From the cell containing the given text, extract its center point as [x, y] coordinate. 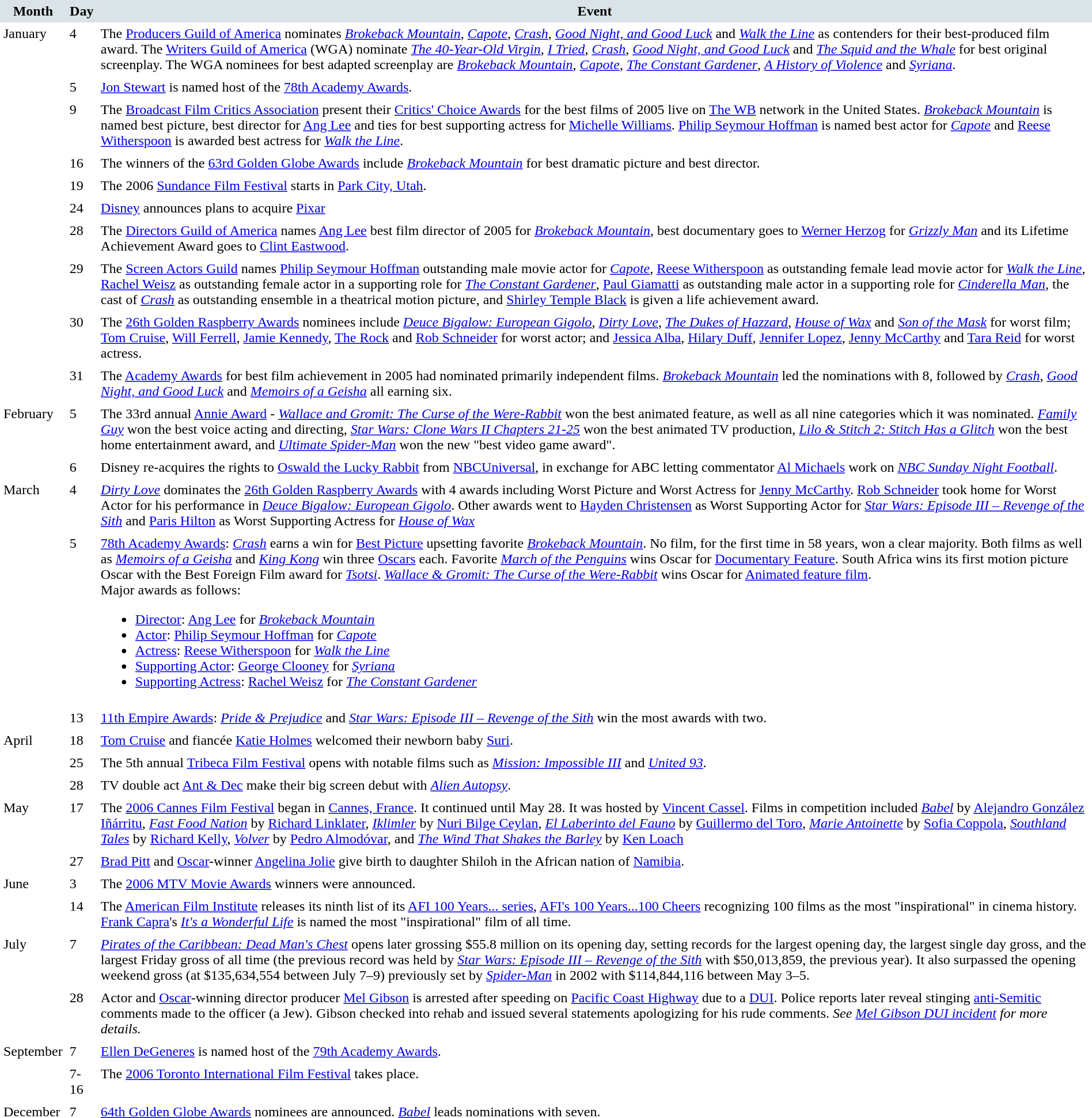
March [33, 604]
Jon Stewart is named host of the 78th Academy Awards. [594, 88]
24 [82, 209]
11th Empire Awards: Pride & Prejudice and Star Wars: Episode III – Revenge of the Sith win the most awards with two. [594, 718]
June [33, 903]
25 [82, 763]
September [33, 1070]
The 2006 Toronto International Film Festival takes place. [594, 1082]
The 5th annual Tribeca Film Festival opens with notable films such as Mission: Impossible III and United 93. [594, 763]
17 [82, 824]
13 [82, 718]
30 [82, 338]
Event [594, 12]
14 [82, 914]
Disney announces plans to acquire Pixar [594, 209]
19 [82, 185]
27 [82, 862]
The 2006 Sundance Film Festival starts in Park City, Utah. [594, 185]
31 [82, 384]
9 [82, 126]
April [33, 763]
Month [33, 12]
3 [82, 884]
The winners of the 63rd Golden Globe Awards include Brokeback Mountain for best dramatic picture and best director. [594, 164]
The 2006 MTV Movie Awards winners were announced. [594, 884]
February [33, 441]
Ellen DeGeneres is named host of the 79th Academy Awards. [594, 1052]
18 [82, 741]
7-16 [82, 1082]
Tom Cruise and fiancée Katie Holmes welcomed their newborn baby Suri. [594, 741]
Day [82, 12]
29 [82, 285]
16 [82, 164]
TV double act Ant & Dec make their big screen debut with Alien Autopsy. [594, 786]
Brad Pitt and Oscar-winner Angelina Jolie give birth to daughter Shiloh in the African nation of Namibia. [594, 862]
January [33, 213]
May [33, 835]
6 [82, 468]
July [33, 987]
